Extract the [x, y] coordinate from the center of the cell holding the provided text.  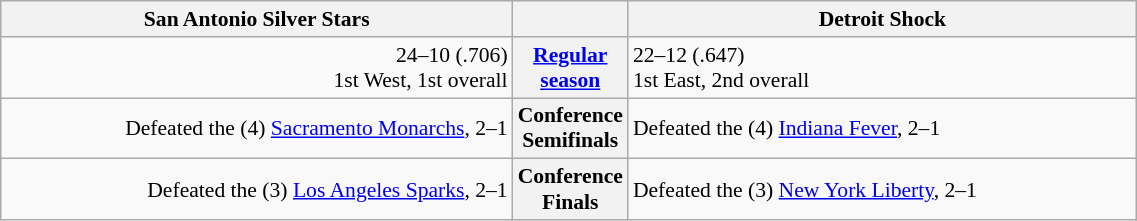
Defeated the (3) Los Angeles Sparks, 2–1 [257, 190]
Detroit Shock [882, 19]
22–12 (.647)1st East, 2nd overall [882, 68]
Defeated the (4) Sacramento Monarchs, 2–1 [257, 128]
Conference Semifinals [570, 128]
Defeated the (4) Indiana Fever, 2–1 [882, 128]
Defeated the (3) New York Liberty, 2–1 [882, 190]
Regular season [570, 68]
Conference Finals [570, 190]
San Antonio Silver Stars [257, 19]
24–10 (.706)1st West, 1st overall [257, 68]
